Extract the [x, y] coordinate from the center of the cell holding the provided text.  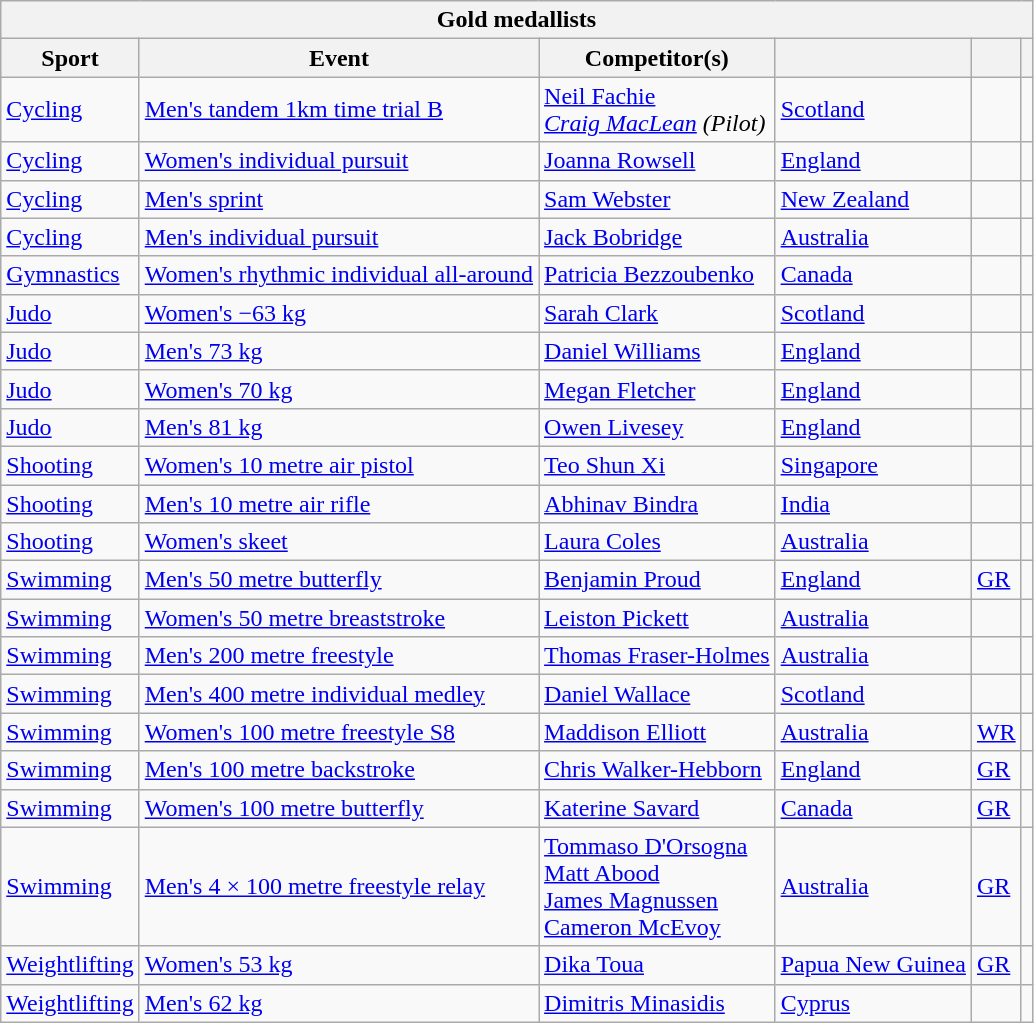
Men's 4 × 100 metre freestyle relay [338, 886]
Jack Bobridge [658, 237]
Men's 50 metre butterfly [338, 580]
Neil FachieCraig MacLean (Pilot) [658, 110]
Singapore [873, 465]
Dika Toua [658, 965]
Men's 400 metre individual medley [338, 694]
Women's 10 metre air pistol [338, 465]
Men's 73 kg [338, 351]
Daniel Williams [658, 351]
Teo Shun Xi [658, 465]
Daniel Wallace [658, 694]
Thomas Fraser-Holmes [658, 656]
Maddison Elliott [658, 732]
Joanna Rowsell [658, 161]
New Zealand [873, 199]
India [873, 503]
Sport [70, 58]
Laura Coles [658, 542]
Women's −63 kg [338, 313]
Abhinav Bindra [658, 503]
Men's 100 metre backstroke [338, 770]
Gymnastics [70, 275]
Men's individual pursuit [338, 237]
Leiston Pickett [658, 618]
Competitor(s) [658, 58]
Benjamin Proud [658, 580]
Women's individual pursuit [338, 161]
Dimitris Minasidis [658, 1003]
Women's 70 kg [338, 389]
WR [996, 732]
Women's 100 metre butterfly [338, 808]
Women's rhythmic individual all-around [338, 275]
Megan Fletcher [658, 389]
Men's 200 metre freestyle [338, 656]
Tommaso D'OrsognaMatt AboodJames MagnussenCameron McEvoy [658, 886]
Sam Webster [658, 199]
Papua New Guinea [873, 965]
Gold medallists [516, 20]
Event [338, 58]
Patricia Bezzoubenko [658, 275]
Sarah Clark [658, 313]
Men's sprint [338, 199]
Women's 50 metre breaststroke [338, 618]
Women's 100 metre freestyle S8 [338, 732]
Men's 62 kg [338, 1003]
Katerine Savard [658, 808]
Men's 81 kg [338, 427]
Men's tandem 1km time trial B [338, 110]
Owen Livesey [658, 427]
Women's 53 kg [338, 965]
Chris Walker-Hebborn [658, 770]
Cyprus [873, 1003]
Women's skeet [338, 542]
Men's 10 metre air rifle [338, 503]
